Return the (X, Y) coordinate for the center point of the cell that contains the specified text.  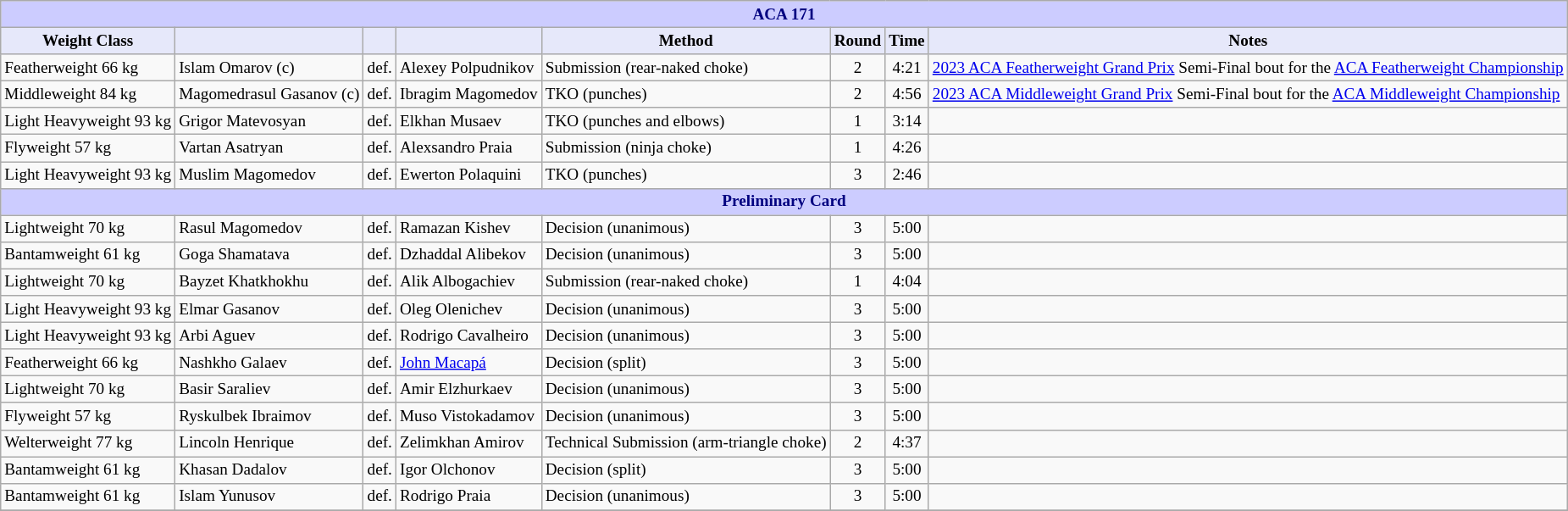
TKO (punches and elbows) (686, 121)
Alik Albogachiev (468, 282)
Bayzet Khatkhokhu (269, 282)
Round (857, 41)
2:46 (906, 175)
Goga Shamatava (269, 255)
Muso Vistokadamov (468, 416)
4:21 (906, 68)
Oleg Olenichev (468, 309)
2023 ACA Middleweight Grand Prix Semi-Final bout for the ACA Middleweight Championship (1248, 94)
Lincoln Henrique (269, 443)
Islam Yunusov (269, 497)
Ewerton Polaquini (468, 175)
Technical Submission (arm-triangle choke) (686, 443)
Time (906, 41)
Zelimkhan Amirov (468, 443)
Alexey Polpudnikov (468, 68)
Muslim Magomedov (269, 175)
4:56 (906, 94)
Rodrigo Cavalheiro (468, 336)
Notes (1248, 41)
Ryskulbek Ibraimov (269, 416)
Magomedrasul Gasanov (c) (269, 94)
Nashkho Galaev (269, 363)
Method (686, 41)
Khasan Dadalov (269, 469)
ACA 171 (784, 14)
Arbi Aguev (269, 336)
Rodrigo Praia (468, 497)
Dzhaddal Alibekov (468, 255)
John Macapá (468, 363)
Welterweight 77 kg (88, 443)
3:14 (906, 121)
Weight Class (88, 41)
Elkhan Musaev (468, 121)
Elmar Gasanov (269, 309)
Middleweight 84 kg (88, 94)
4:04 (906, 282)
2023 ACA Featherweight Grand Prix Semi-Final bout for the ACA Featherweight Championship (1248, 68)
Grigor Matevosyan (269, 121)
Alexsandro Praia (468, 148)
Submission (ninja choke) (686, 148)
Ibragim Magomedov (468, 94)
4:26 (906, 148)
4:37 (906, 443)
Preliminary Card (784, 202)
Basir Saraliev (269, 390)
Islam Omarov (c) (269, 68)
Ramazan Kishev (468, 229)
Igor Olchonov (468, 469)
Rasul Magomedov (269, 229)
Amir Elzhurkaev (468, 390)
Vartan Asatryan (269, 148)
